Extract the (x, y) coordinate from the center of the cell holding the provided text.  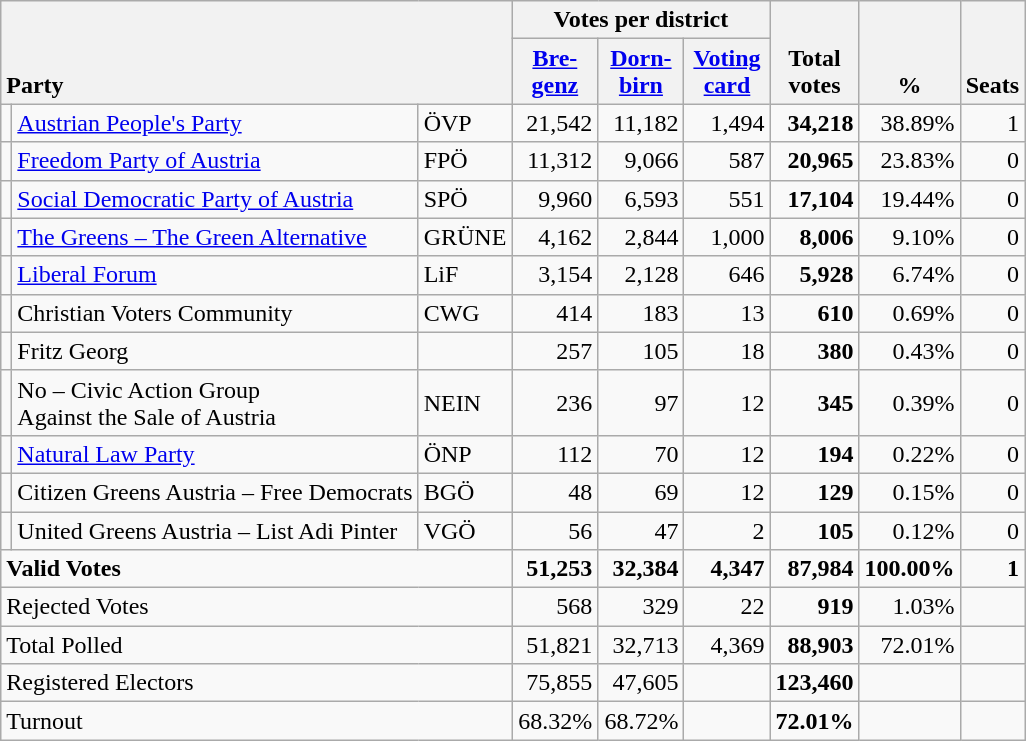
NEIN (465, 402)
4,347 (727, 569)
Liberal Forum (215, 275)
6,593 (641, 199)
2,128 (641, 275)
1.03% (910, 607)
87,984 (814, 569)
0.12% (910, 531)
Totalvotes (814, 52)
United Greens Austria – List Adi Pinter (215, 531)
75,855 (555, 683)
68.32% (555, 721)
23.83% (910, 161)
9,066 (641, 161)
112 (555, 454)
Fritz Georg (215, 351)
9.10% (910, 237)
38.89% (910, 123)
610 (814, 313)
88,903 (814, 645)
Turnout (256, 721)
32,713 (641, 645)
Votes per district (641, 20)
0.43% (910, 351)
LiF (465, 275)
13 (727, 313)
47,605 (641, 683)
Votingcard (727, 72)
1,000 (727, 237)
Bre-genz (555, 72)
329 (641, 607)
Dorn-birn (641, 72)
VGÖ (465, 531)
The Greens – The Green Alternative (215, 237)
236 (555, 402)
32,384 (641, 569)
70 (641, 454)
100.00% (910, 569)
Citizen Greens Austria – Free Democrats (215, 492)
69 (641, 492)
257 (555, 351)
48 (555, 492)
Social Democratic Party of Austria (215, 199)
51,821 (555, 645)
17,104 (814, 199)
19.44% (910, 199)
0.15% (910, 492)
Austrian People's Party (215, 123)
568 (555, 607)
47 (641, 531)
Valid Votes (256, 569)
345 (814, 402)
Rejected Votes (256, 607)
551 (727, 199)
646 (727, 275)
1,494 (727, 123)
56 (555, 531)
Christian Voters Community (215, 313)
194 (814, 454)
Seats (992, 52)
123,460 (814, 683)
414 (555, 313)
Registered Electors (256, 683)
0.69% (910, 313)
919 (814, 607)
No – Civic Action GroupAgainst the Sale of Austria (215, 402)
11,312 (555, 161)
0.39% (910, 402)
4,162 (555, 237)
18 (727, 351)
11,182 (641, 123)
20,965 (814, 161)
SPÖ (465, 199)
ÖVP (465, 123)
Natural Law Party (215, 454)
34,218 (814, 123)
Freedom Party of Austria (215, 161)
21,542 (555, 123)
22 (727, 607)
% (910, 52)
68.72% (641, 721)
2,844 (641, 237)
183 (641, 313)
51,253 (555, 569)
Total Polled (256, 645)
GRÜNE (465, 237)
BGÖ (465, 492)
Party (256, 52)
587 (727, 161)
CWG (465, 313)
8,006 (814, 237)
FPÖ (465, 161)
0.22% (910, 454)
3,154 (555, 275)
5,928 (814, 275)
129 (814, 492)
6.74% (910, 275)
97 (641, 402)
9,960 (555, 199)
ÖNP (465, 454)
2 (727, 531)
380 (814, 351)
4,369 (727, 645)
